Provide the [x, y] coordinate of the cell's center where the given text is located.  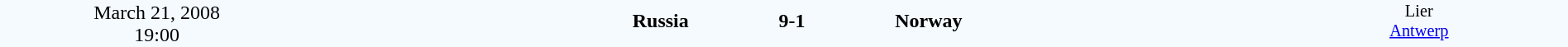
Russia [501, 21]
March 21, 200819:00 [157, 23]
9-1 [791, 21]
Norway [1082, 21]
LierAntwerp [1419, 23]
